Extract the [x, y] coordinate from the center of the cell holding the provided text.  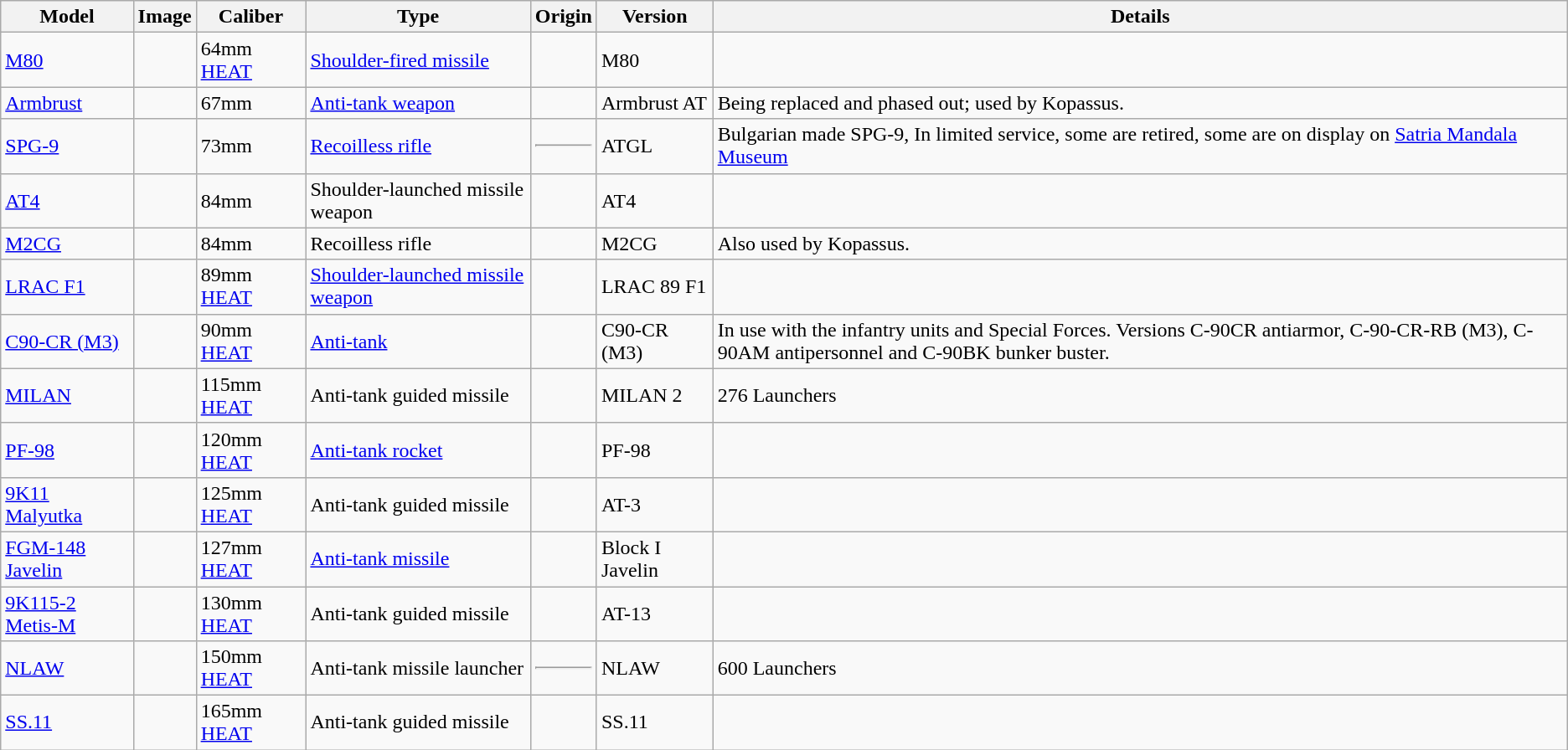
Details [1140, 17]
Armbrust AT [655, 103]
9K11 Malyutka [67, 504]
AT-13 [655, 613]
130mm HEAT [251, 613]
9K115-2 Metis-M [67, 613]
64mm HEAT [251, 60]
Anti-tank missile launcher [418, 668]
600 Launchers [1140, 668]
Origin [563, 17]
Image [164, 17]
73mm [251, 146]
LRAC F1 [67, 286]
150mm HEAT [251, 668]
MILAN 2 [655, 395]
115mm HEAT [251, 395]
FGM-148 Javelin [67, 559]
Anti-tank missile [418, 559]
120mm HEAT [251, 450]
LRAC 89 F1 [655, 286]
127mm HEAT [251, 559]
Version [655, 17]
89mm HEAT [251, 286]
Model [67, 17]
Anti-tank rocket [418, 450]
Caliber [251, 17]
Anti-tank [418, 342]
276 Launchers [1140, 395]
MILAN [67, 395]
165mm HEAT [251, 723]
Type [418, 17]
SPG-9 [67, 146]
125mm HEAT [251, 504]
Being replaced and phased out; used by Kopassus. [1140, 103]
67mm [251, 103]
Armbrust [67, 103]
Bulgarian made SPG-9, In limited service, some are retired, some are on display on Satria Mandala Museum [1140, 146]
ATGL [655, 146]
Anti-tank weapon [418, 103]
Shoulder-fired missile [418, 60]
Block I Javelin [655, 559]
90mm HEAT [251, 342]
In use with the infantry units and Special Forces. Versions C-90CR antiarmor, C-90-CR-RB (M3), C-90AM antipersonnel and C-90BK bunker buster. [1140, 342]
AT-3 [655, 504]
Also used by Kopassus. [1140, 244]
